Extract the (X, Y) coordinate from the center of the cell holding the provided text.  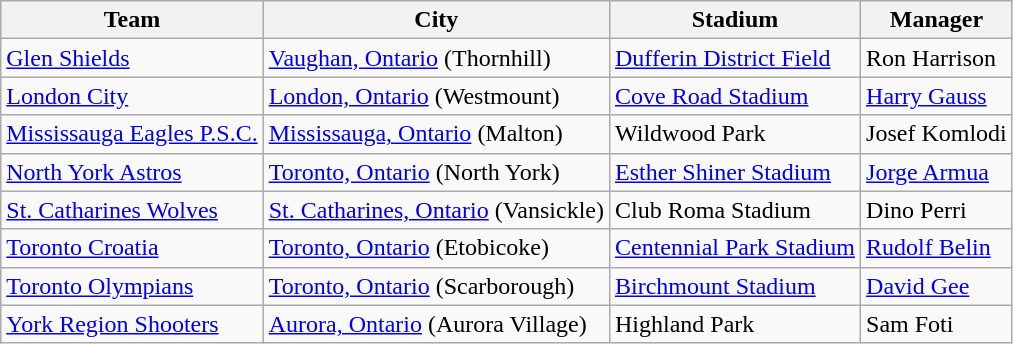
London City (132, 96)
St. Catharines, Ontario (Vansickle) (436, 210)
Sam Foti (937, 324)
Toronto, Ontario (Scarborough) (436, 286)
Jorge Armua (937, 172)
York Region Shooters (132, 324)
Vaughan, Ontario (Thornhill) (436, 58)
Mississauga, Ontario (Malton) (436, 134)
Toronto Croatia (132, 248)
Club Roma Stadium (734, 210)
Dufferin District Field (734, 58)
Toronto, Ontario (North York) (436, 172)
Josef Komlodi (937, 134)
London, Ontario (Westmount) (436, 96)
Harry Gauss (937, 96)
Ron Harrison (937, 58)
Team (132, 20)
Birchmount Stadium (734, 286)
Aurora, Ontario (Aurora Village) (436, 324)
Manager (937, 20)
Wildwood Park (734, 134)
City (436, 20)
Mississauga Eagles P.S.C. (132, 134)
Toronto Olympians (132, 286)
Highland Park (734, 324)
Glen Shields (132, 58)
David Gee (937, 286)
Centennial Park Stadium (734, 248)
Toronto, Ontario (Etobicoke) (436, 248)
St. Catharines Wolves (132, 210)
Rudolf Belin (937, 248)
Dino Perri (937, 210)
Esther Shiner Stadium (734, 172)
Cove Road Stadium (734, 96)
Stadium (734, 20)
North York Astros (132, 172)
